Provide the [X, Y] coordinate of the cell's center where the given text is located.  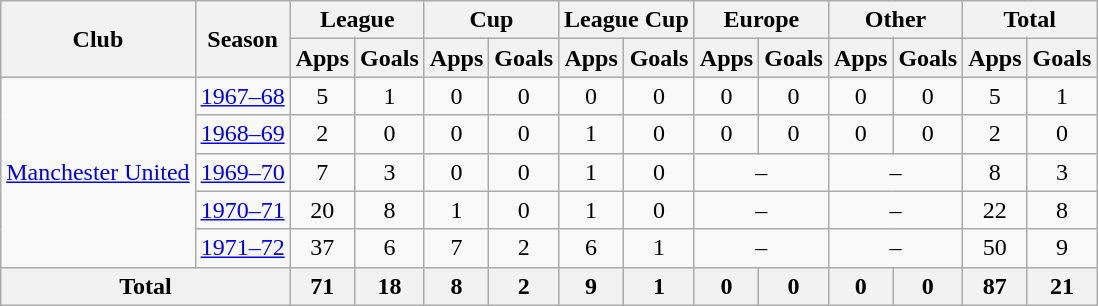
1969–70 [242, 172]
87 [995, 286]
1968–69 [242, 134]
Europe [761, 20]
71 [322, 286]
Cup [491, 20]
Other [895, 20]
League Cup [627, 20]
1971–72 [242, 248]
1967–68 [242, 96]
20 [322, 210]
1970–71 [242, 210]
21 [1062, 286]
22 [995, 210]
League [357, 20]
Manchester United [98, 172]
Club [98, 39]
37 [322, 248]
50 [995, 248]
18 [390, 286]
Season [242, 39]
